Find where the given text appears and provide that cell's center as (X, Y) coordinate. 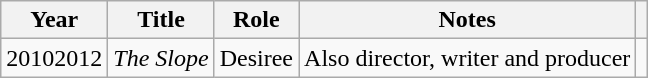
Also director, writer and producer (468, 58)
Year (54, 20)
Notes (468, 20)
Desiree (256, 58)
The Slope (161, 58)
Role (256, 20)
20102012 (54, 58)
Title (161, 20)
